Scan for the cell matching the given text and deliver its (X, Y) coordinate at center. 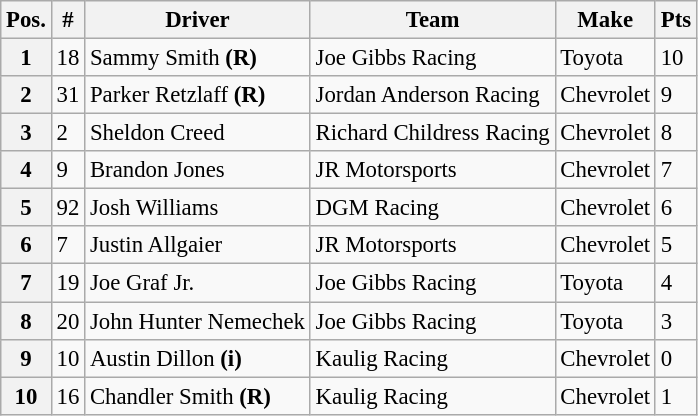
0 (676, 358)
19 (68, 283)
20 (68, 321)
16 (68, 396)
Team (432, 20)
Joe Graf Jr. (198, 283)
Parker Retzlaff (R) (198, 95)
Richard Childress Racing (432, 133)
Sammy Smith (R) (198, 58)
18 (68, 58)
Pos. (26, 20)
Josh Williams (198, 208)
John Hunter Nemechek (198, 321)
Chandler Smith (R) (198, 396)
92 (68, 208)
DGM Racing (432, 208)
# (68, 20)
Make (605, 20)
Pts (676, 20)
Justin Allgaier (198, 245)
Jordan Anderson Racing (432, 95)
Sheldon Creed (198, 133)
Austin Dillon (i) (198, 358)
Driver (198, 20)
Brandon Jones (198, 170)
31 (68, 95)
